Detect which cell encompasses the target text, then output its (X, Y) center coordinate. 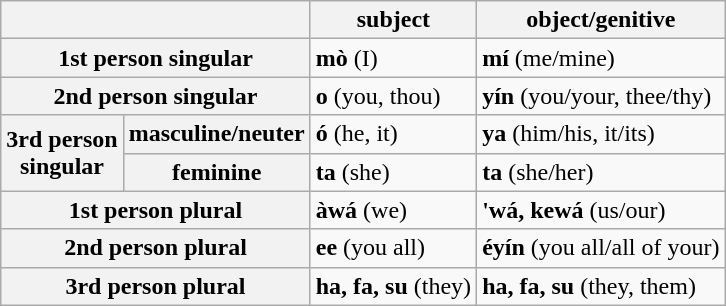
ó (he, it) (393, 134)
ha, fa, su (they) (393, 286)
ha, fa, su (they, them) (601, 286)
ta (she/her) (601, 172)
ee (you all) (393, 248)
o (you, thou) (393, 96)
2nd person singular (156, 96)
object/genitive (601, 20)
ta (she) (393, 172)
1st person singular (156, 58)
3rd person plural (156, 286)
1st person plural (156, 210)
ya (him/his, it/its) (601, 134)
feminine (216, 172)
yín (you/your, thee/thy) (601, 96)
2nd person plural (156, 248)
subject (393, 20)
éyín (you all/all of your) (601, 248)
mò (I) (393, 58)
àwá (we) (393, 210)
'wá, kewá (us/our) (601, 210)
masculine/neuter (216, 134)
mí (me/mine) (601, 58)
3rd personsingular (62, 153)
